Return [X, Y] of the center of cell containing provided text 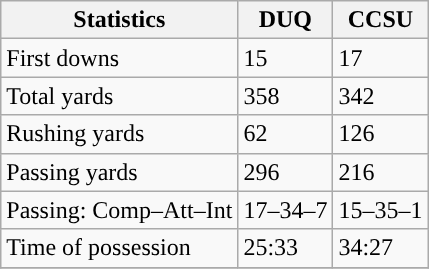
296 [286, 172]
25:33 [286, 248]
Rushing yards [120, 134]
126 [380, 134]
62 [286, 134]
Total yards [120, 96]
17 [380, 58]
Time of possession [120, 248]
15–35–1 [380, 210]
34:27 [380, 248]
17–34–7 [286, 210]
CCSU [380, 20]
Passing: Comp–Att–Int [120, 210]
First downs [120, 58]
15 [286, 58]
DUQ [286, 20]
216 [380, 172]
Statistics [120, 20]
342 [380, 96]
Passing yards [120, 172]
358 [286, 96]
